For the text-containing cell, return its midpoint in [X, Y] coordinate format. 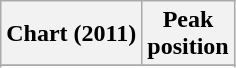
Chart (2011) [72, 34]
Peakposition [188, 34]
